Extract the [X, Y] coordinate from the center of the cell holding the provided text.  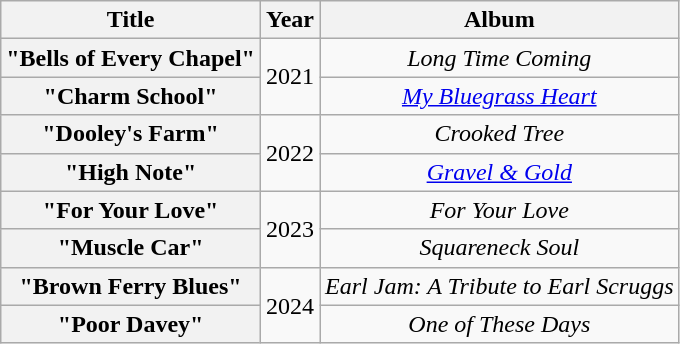
One of These Days [500, 324]
"Charm School" [131, 96]
"Poor Davey" [131, 324]
"Muscle Car" [131, 248]
Crooked Tree [500, 134]
"Dooley's Farm" [131, 134]
2023 [290, 229]
Gravel & Gold [500, 172]
Long Time Coming [500, 58]
Squareneck Soul [500, 248]
"Bells of Every Chapel" [131, 58]
2021 [290, 77]
"High Note" [131, 172]
Title [131, 20]
Year [290, 20]
2022 [290, 153]
"Brown Ferry Blues" [131, 286]
"For Your Love" [131, 210]
My Bluegrass Heart [500, 96]
2024 [290, 305]
For Your Love [500, 210]
Album [500, 20]
Earl Jam: A Tribute to Earl Scruggs [500, 286]
